For the text-containing cell, return its midpoint in (X, Y) coordinate format. 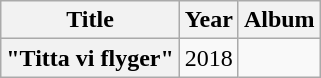
Album (279, 20)
2018 (208, 58)
"Titta vi flyger" (90, 58)
Title (90, 20)
Year (208, 20)
